Scan for the cell matching the given text and deliver its (X, Y) coordinate at center. 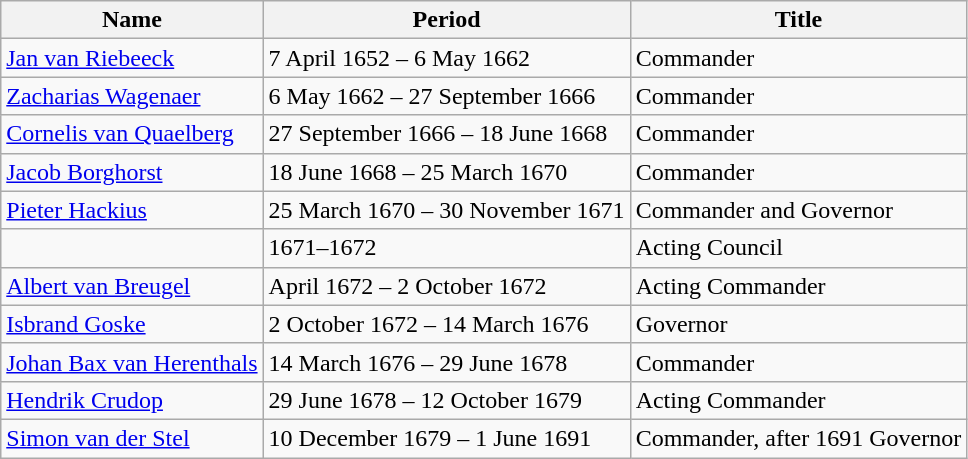
Jacob Borghorst (132, 172)
7 April 1652 – 6 May 1662 (446, 58)
April 1672 – 2 October 1672 (446, 286)
Commander, after 1691 Governor (798, 438)
Johan Bax van Herenthals (132, 362)
27 September 1666 – 18 June 1668 (446, 134)
Zacharias Wagenaer (132, 96)
6 May 1662 – 27 September 1666 (446, 96)
Pieter Hackius (132, 210)
Acting Council (798, 248)
Simon van der Stel (132, 438)
14 March 1676 – 29 June 1678 (446, 362)
Title (798, 20)
18 June 1668 – 25 March 1670 (446, 172)
Commander and Governor (798, 210)
Hendrik Crudop (132, 400)
Name (132, 20)
25 March 1670 – 30 November 1671 (446, 210)
Period (446, 20)
10 December 1679 – 1 June 1691 (446, 438)
2 October 1672 – 14 March 1676 (446, 324)
Cornelis van Quaelberg (132, 134)
29 June 1678 – 12 October 1679 (446, 400)
Jan van Riebeeck (132, 58)
Isbrand Goske (132, 324)
Albert van Breugel (132, 286)
1671–1672 (446, 248)
Governor (798, 324)
